Provide the [X, Y] coordinate of the cell's center where the given text is located.  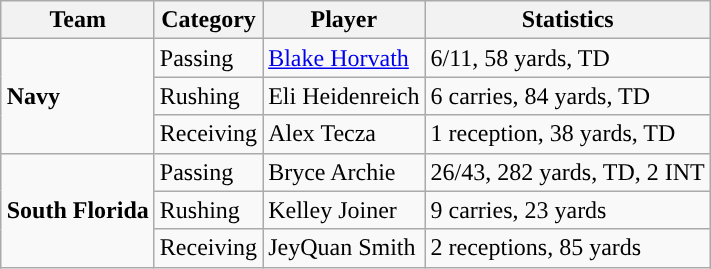
Navy [78, 96]
6/11, 58 yards, TD [568, 58]
1 reception, 38 yards, TD [568, 134]
Blake Horvath [344, 58]
South Florida [78, 210]
26/43, 282 yards, TD, 2 INT [568, 172]
9 carries, 23 yards [568, 210]
Category [208, 20]
Eli Heidenreich [344, 96]
Statistics [568, 20]
Bryce Archie [344, 172]
Player [344, 20]
6 carries, 84 yards, TD [568, 96]
2 receptions, 85 yards [568, 248]
JeyQuan Smith [344, 248]
Alex Tecza [344, 134]
Team [78, 20]
Kelley Joiner [344, 210]
